Determine the [X, Y] coordinate at the center of the cell enclosing the given text.  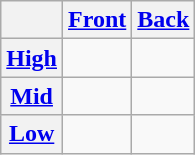
Low [32, 134]
High [32, 58]
Front [98, 20]
Back [164, 20]
Mid [32, 96]
